Provide the [X, Y] coordinate of the cell's center where the given text is located.  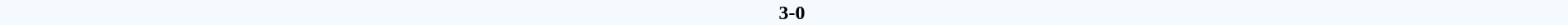
3-0 [791, 12]
